Identify which cell holds the provided text, then report its (x, y) central coordinate. 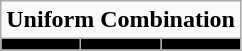
Uniform Combination (121, 20)
